Extract the [X, Y] coordinate from the center of the cell holding the provided text.  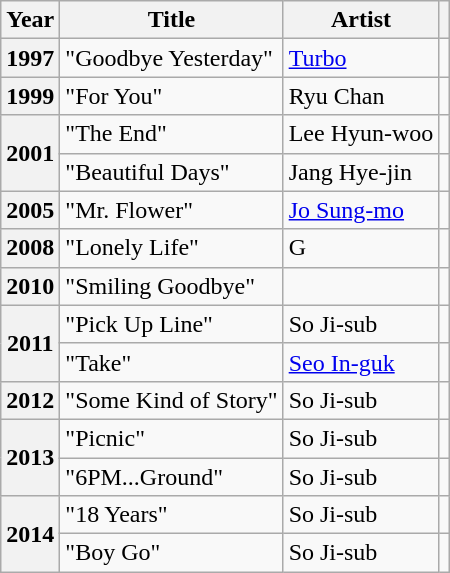
"18 Years" [172, 515]
2013 [30, 457]
"Lonely Life" [172, 248]
2001 [30, 153]
Seo In-guk [361, 362]
G [361, 248]
2011 [30, 343]
1997 [30, 58]
"Beautiful Days" [172, 172]
Title [172, 20]
2014 [30, 534]
"Pick Up Line" [172, 324]
"6PM...Ground" [172, 477]
Jo Sung-mo [361, 210]
"Goodbye Yesterday" [172, 58]
"Mr. Flower" [172, 210]
Artist [361, 20]
2012 [30, 400]
"Take" [172, 362]
Ryu Chan [361, 96]
"For You" [172, 96]
2010 [30, 286]
"The End" [172, 134]
1999 [30, 96]
Jang Hye-jin [361, 172]
"Some Kind of Story" [172, 400]
Turbo [361, 58]
"Boy Go" [172, 553]
"Picnic" [172, 438]
Year [30, 20]
2005 [30, 210]
2008 [30, 248]
"Smiling Goodbye" [172, 286]
Lee Hyun-woo [361, 134]
